Capture the cell that displays the provided text and extract its [x, y] central coordinate. 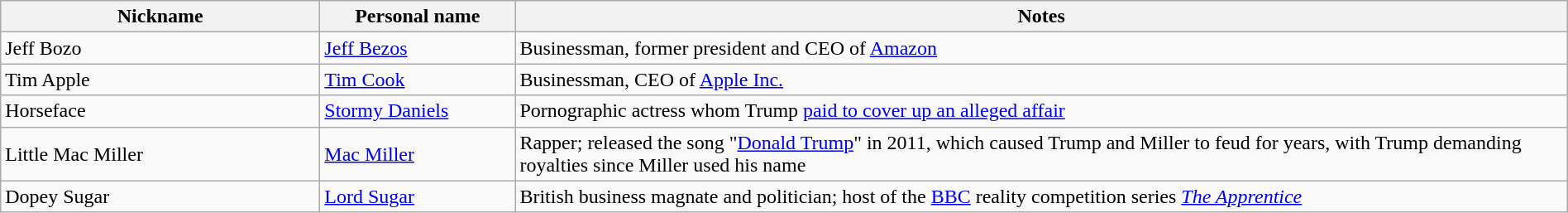
Notes [1041, 17]
Little Mac Miller [160, 154]
Businessman, CEO of Apple Inc. [1041, 80]
Personal name [418, 17]
Pornographic actress whom Trump paid to cover up an alleged affair [1041, 111]
Businessman, former president and CEO of Amazon [1041, 48]
Dopey Sugar [160, 196]
Stormy Daniels [418, 111]
British business magnate and politician; host of the BBC reality competition series The Apprentice [1041, 196]
Mac Miller [418, 154]
Tim Apple [160, 80]
Jeff Bezos [418, 48]
Lord Sugar [418, 196]
Horseface [160, 111]
Tim Cook [418, 80]
Jeff Bozo [160, 48]
Nickname [160, 17]
